Determine the [X, Y] coordinate at the center of the cell enclosing the given text.  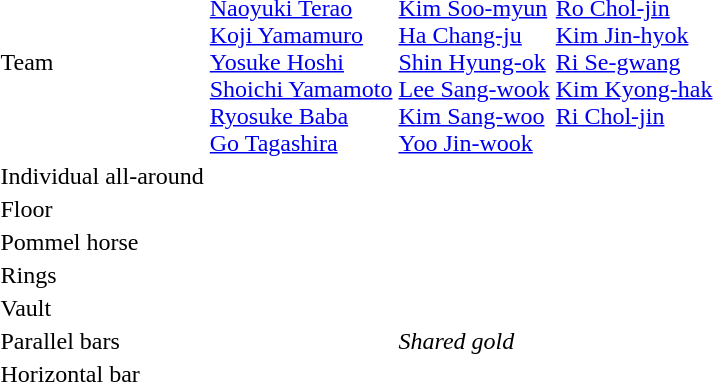
Shared gold [474, 341]
